Return the [x, y] coordinate for the center point of the cell that contains the specified text.  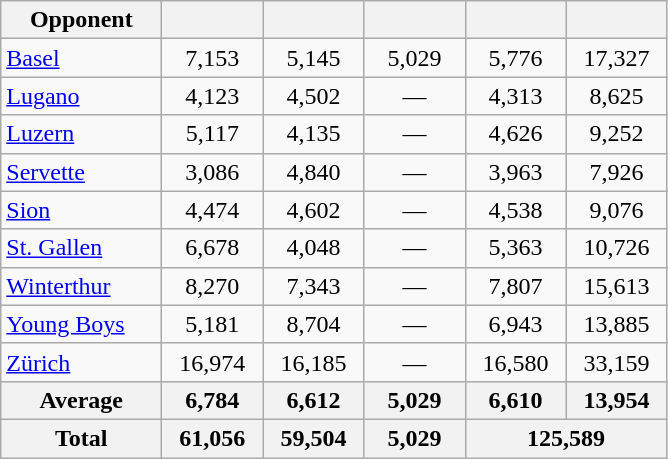
4,135 [314, 134]
16,185 [314, 362]
4,313 [516, 96]
6,943 [516, 324]
Total [82, 438]
3,963 [516, 172]
Winterthur [82, 286]
6,784 [212, 400]
9,076 [616, 210]
7,926 [616, 172]
4,840 [314, 172]
Zürich [82, 362]
Lugano [82, 96]
Luzern [82, 134]
16,974 [212, 362]
Young Boys [82, 324]
17,327 [616, 58]
8,704 [314, 324]
61,056 [212, 438]
5,363 [516, 248]
7,153 [212, 58]
4,602 [314, 210]
6,610 [516, 400]
13,954 [616, 400]
6,678 [212, 248]
Opponent [82, 20]
10,726 [616, 248]
7,343 [314, 286]
Average [82, 400]
Sion [82, 210]
6,612 [314, 400]
4,502 [314, 96]
St. Gallen [82, 248]
5,776 [516, 58]
4,626 [516, 134]
5,117 [212, 134]
15,613 [616, 286]
4,048 [314, 248]
5,145 [314, 58]
3,086 [212, 172]
8,625 [616, 96]
4,538 [516, 210]
9,252 [616, 134]
33,159 [616, 362]
16,580 [516, 362]
7,807 [516, 286]
4,123 [212, 96]
5,181 [212, 324]
8,270 [212, 286]
59,504 [314, 438]
13,885 [616, 324]
Basel [82, 58]
Servette [82, 172]
4,474 [212, 210]
125,589 [566, 438]
